Determine the [x, y] coordinate at the center of the cell enclosing the given text.  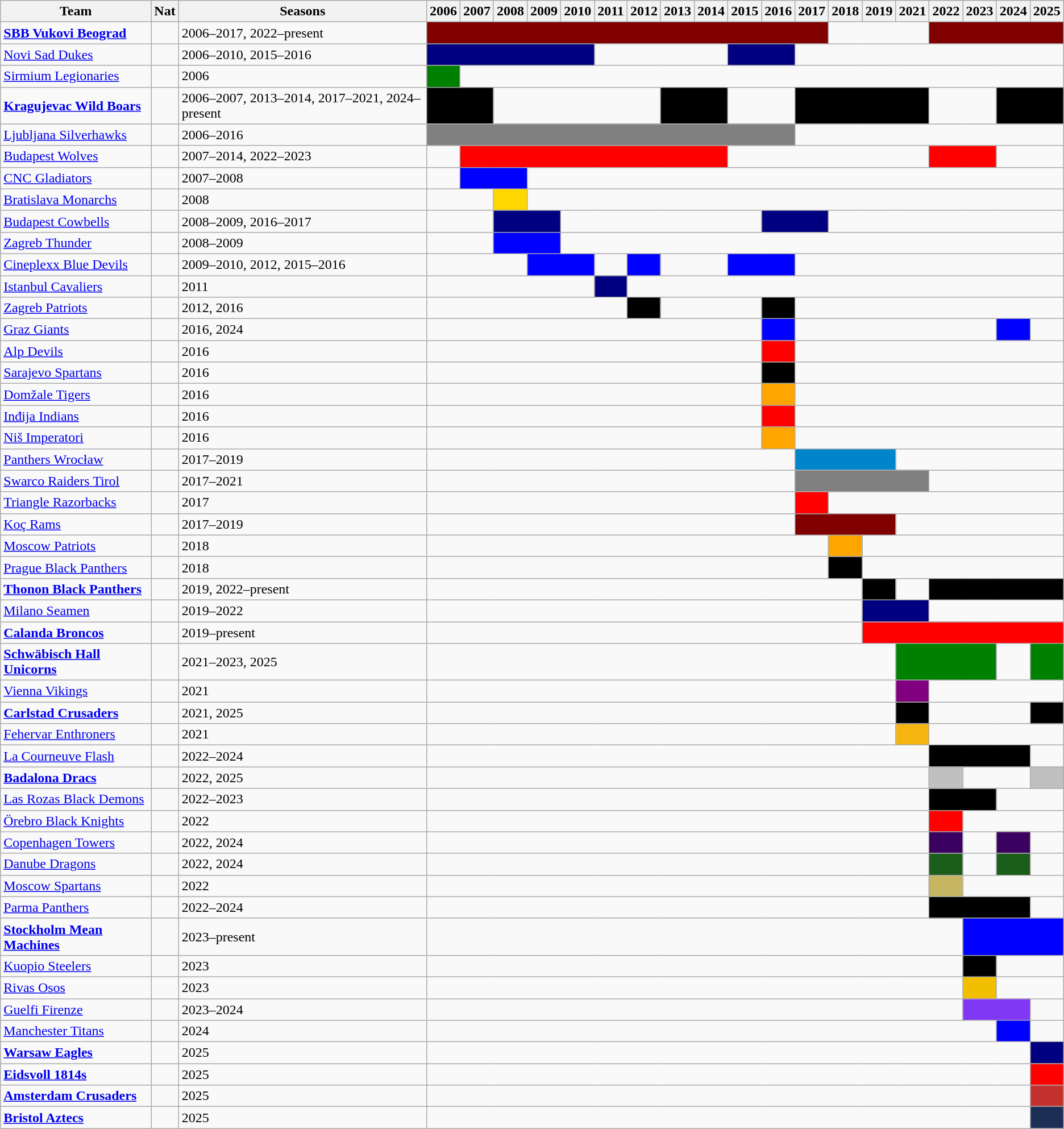
Panthers Wrocław [76, 459]
2009–2010, 2012, 2015–2016 [302, 264]
2019 [879, 11]
SBB Vukovi Beograd [76, 33]
Schwäbisch Hall Unicorns [76, 662]
2022, 2025 [302, 778]
Guelfi Firenze [76, 1009]
Team [76, 11]
2013 [678, 11]
Örebro Black Knights [76, 821]
Manchester Titans [76, 1031]
2007 [476, 11]
La Courneuve Flash [76, 756]
Seasons [302, 11]
Budapest Wolves [76, 156]
Copenhagen Towers [76, 842]
2010 [577, 11]
Stockholm Mean Machines [76, 937]
2017–2021 [302, 481]
Calanda Broncos [76, 633]
Zagreb Thunder [76, 243]
Swarco Raiders Tirol [76, 481]
2023–present [302, 937]
Prague Black Panthers [76, 567]
Eidsvoll 1814s [76, 1074]
2006–2017, 2022–present [302, 33]
Sarajevo Spartans [76, 373]
2019–2022 [302, 611]
2012 [643, 11]
2019–present [302, 633]
Sirmium Legionaries [76, 76]
Budapest Cowbells [76, 221]
2015 [745, 11]
2008–2009, 2016–2017 [302, 221]
Carlstad Crusaders [76, 713]
Danube Dragons [76, 864]
Milano Seamen [76, 611]
Nat [165, 11]
2009 [545, 11]
Badalona Dracs [76, 778]
Ljubljana Silverhawks [76, 135]
2021, 2025 [302, 713]
Bratislava Monarchs [76, 200]
Moscow Patriots [76, 546]
Niš Imperatori [76, 438]
2016, 2024 [302, 330]
Alp Devils [76, 351]
2007–2008 [302, 178]
2014 [712, 11]
2022–2023 [302, 799]
Rivas Osos [76, 987]
Koç Rams [76, 524]
2008–2009 [302, 243]
2019, 2022–present [302, 589]
Parma Panthers [76, 907]
2021–2023, 2025 [302, 662]
Graz Giants [76, 330]
Las Rozas Black Demons [76, 799]
Inđija Indians [76, 416]
Zagreb Patriots [76, 308]
Cineplexx Blue Devils [76, 264]
Fehervar Enthroners [76, 734]
Thonon Black Panthers [76, 589]
2023–2024 [302, 1009]
Triangle Razorbacks [76, 503]
2006–2010, 2015–2016 [302, 55]
2012, 2016 [302, 308]
Warsaw Eagles [76, 1053]
Vienna Vikings [76, 691]
Amsterdam Crusaders [76, 1096]
Moscow Spartans [76, 886]
2006–2016 [302, 135]
Bristol Aztecs [76, 1118]
Novi Sad Dukes [76, 55]
Istanbul Cavaliers [76, 286]
Kragujevac Wild Boars [76, 106]
Domžale Tigers [76, 395]
CNC Gladiators [76, 178]
2007–2014, 2022–2023 [302, 156]
Kuopio Steelers [76, 966]
2006–2007, 2013–2014, 2017–2021, 2024–present [302, 106]
